From the cell containing the given text, extract its center point as [X, Y] coordinate. 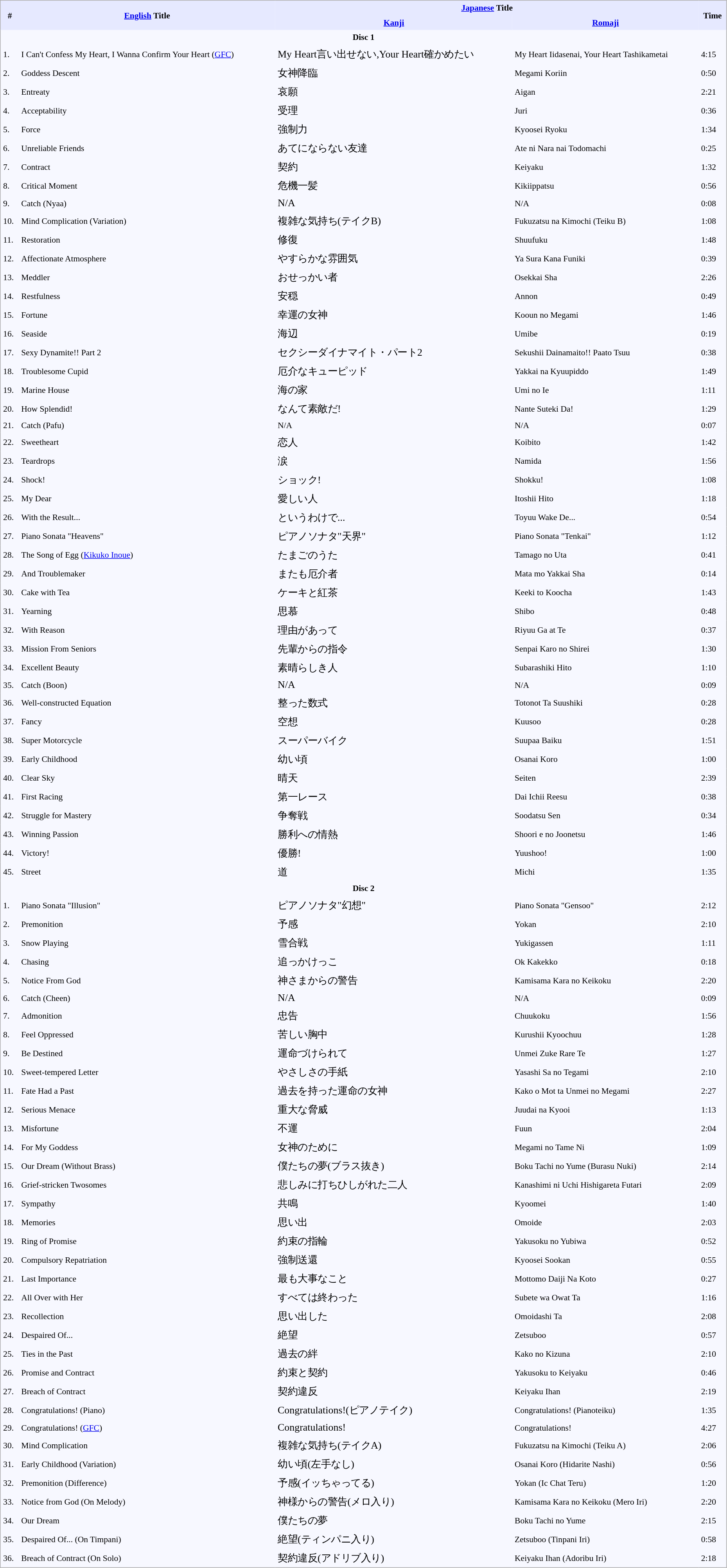
恋人 [394, 442]
Last Importance [147, 1278]
幼い頃 [394, 759]
My Heart Iidasenai, Your Heart Tashikametai [605, 54]
第一レース [394, 797]
4:27 [713, 1428]
Catch (Cheen) [147, 998]
たまごのうた [394, 555]
1:18 [713, 499]
Catch (Pafu) [147, 425]
Juri [605, 110]
Congratulations! (Piano) [147, 1410]
Chasing [147, 961]
1:43 [713, 592]
Restoration [147, 239]
Catch (Boon) [147, 685]
1:27 [713, 1053]
涙 [394, 461]
0:19 [713, 333]
Goddess Descent [147, 73]
Piano Sonata "Tenkai" [605, 536]
And Troublemaker [147, 574]
Be Destined [147, 1053]
予感(イッちゃってる) [394, 1483]
Shoori e no Joonetsu [605, 834]
Disc 2 [364, 889]
0:49 [713, 296]
Kako no Kizuna [605, 1354]
First Racing [147, 797]
41. [9, 797]
Megami Koriin [605, 73]
Kamisama Kara no Keikoku [605, 980]
Umibe [605, 333]
Umi no Ie [605, 390]
スーパーバイク [394, 740]
Meddler [147, 277]
Toyuu Wake De... [605, 517]
1:32 [713, 167]
Grief-stricken Twosomes [147, 1185]
Struggle for Mastery [147, 816]
Early Childhood [147, 759]
2:08 [713, 1316]
2:18 [713, 1558]
約束と契約 [394, 1372]
The Song of Egg (Kikuko Inoue) [147, 555]
38. [9, 740]
Sekushii Dainamaito!! Paato Tsuu [605, 352]
42. [9, 816]
Chuukoku [605, 1015]
2:39 [713, 778]
Japanese Title [487, 8]
43. [9, 834]
Cake with Tea [147, 592]
Sympathy [147, 1203]
Ring of Promise [147, 1241]
For My Goddess [147, 1147]
強制送還 [394, 1260]
ピアノソナタ"幻想" [394, 905]
Subarashiki Hito [605, 668]
2:06 [713, 1445]
0:57 [713, 1335]
争奪戦 [394, 816]
Unreliable Friends [147, 148]
0:41 [713, 555]
Fortune [147, 315]
悲しみに打ちひしがれた二人 [394, 1185]
Ate ni Nara nai Todomachi [605, 148]
思慕 [394, 611]
Kooun no Megami [605, 315]
40. [9, 778]
約束の指輪 [394, 1241]
Breach of Contract [147, 1391]
1:40 [713, 1203]
Serious Menace [147, 1109]
あてにならない友達 [394, 148]
Fukuzatsu na Kimochi (Teiku A) [605, 1445]
Catch (Nyaa) [147, 203]
ピアノソナタ"天界" [394, 536]
Fukuzatsu na Kimochi (Teiku B) [605, 221]
ケーキと紅茶 [394, 592]
重大な脅威 [394, 1109]
Itoshii Hito [605, 499]
やさしさの手紙 [394, 1072]
海辺 [394, 333]
Promise and Contract [147, 1372]
Keiyaku Ihan [605, 1391]
先輩からの指令 [394, 649]
Keeki to Koocha [605, 592]
0:34 [713, 816]
45. [9, 872]
Despaired Of... (On Timpani) [147, 1539]
受理 [394, 110]
Nante Suteki Da! [605, 409]
素晴らしき人 [394, 668]
理由があって [394, 630]
Yokan (Ic Chat Teru) [605, 1483]
厄介なキューピッド [394, 371]
Our Dream (Without Brass) [147, 1166]
0:52 [713, 1241]
哀願 [394, 92]
Senpai Karo no Shirei [605, 649]
My Dear [147, 499]
Tamago no Uta [605, 555]
1:48 [713, 239]
Kanji [394, 23]
Restfulness [147, 296]
Fuun [605, 1128]
Osanai Koro [605, 759]
Well-constructed Equation [147, 703]
Ties in the Past [147, 1354]
Feel Oppressed [147, 1034]
Mata mo Yakkai Sha [605, 574]
Namida [605, 461]
最も大事なこと [394, 1278]
Shock! [147, 480]
1:09 [713, 1147]
Memories [147, 1222]
Congratulations!(ピアノテイク) [394, 1410]
Yukigassen [605, 943]
Kuusoo [605, 722]
Notice From God [147, 980]
Despaired Of... [147, 1335]
My Heart言い出せない,Your Heart確かめたい [394, 54]
2:15 [713, 1520]
Fancy [147, 722]
0:58 [713, 1539]
修復 [394, 239]
Entreaty [147, 92]
2:14 [713, 1166]
37. [9, 722]
複雑な気持ち(テイクB) [394, 221]
Sexy Dynamite!! Part 2 [147, 352]
Koibito [605, 442]
Suupaa Baiku [605, 740]
不運 [394, 1128]
2:09 [713, 1185]
またも厄介者 [394, 574]
やすらかな雰囲気 [394, 258]
Premonition [147, 924]
0:48 [713, 611]
Shuufuku [605, 239]
1:10 [713, 668]
Piano Sonata "Illusion" [147, 905]
Acceptability [147, 110]
道 [394, 872]
契約違反(アドリブ入り) [394, 1558]
0:18 [713, 961]
Juudai na Kyooi [605, 1109]
2:21 [713, 92]
I Can't Confess My Heart, I Wanna Confirm Your Heart (GFC) [147, 54]
Kyoosei Sookan [605, 1260]
勝利への情熱 [394, 834]
Osekkai Sha [605, 277]
強制力 [394, 129]
1:29 [713, 409]
Unmei Zuke Rare Te [605, 1053]
0:25 [713, 148]
44. [9, 853]
Snow Playing [147, 943]
契約 [394, 167]
Mottomo Daiji Na Koto [605, 1278]
0:07 [713, 425]
Time [713, 15]
With Reason [147, 630]
0:36 [713, 110]
海の家 [394, 390]
0:14 [713, 574]
0:27 [713, 1278]
Michi [605, 872]
Keiyaku Ihan (Adoribu Iri) [605, 1558]
1:34 [713, 129]
おせっかい者 [394, 277]
0:08 [713, 203]
Winning Passion [147, 834]
2:27 [713, 1091]
Yasashi Sa no Tegami [605, 1072]
契約違反 [394, 1391]
神さまからの警告 [394, 980]
Disc 1 [364, 37]
2:03 [713, 1222]
優勝! [394, 853]
2:12 [713, 905]
Street [147, 872]
女神降臨 [394, 73]
安穏 [394, 296]
Kamisama Kara no Keikoku (Mero Iri) [605, 1501]
Admonition [147, 1015]
Mission From Seniors [147, 649]
雪合戦 [394, 943]
Kurushii Kyoochuu [605, 1034]
女神のために [394, 1147]
というわけで... [394, 517]
セクシーダイナマイト・パート2 [394, 352]
Osanai Koro (Hidarite Nashi) [605, 1464]
Yakusoku no Yubiwa [605, 1241]
幸運の女神 [394, 315]
追っかけっこ [394, 961]
Premonition (Difference) [147, 1483]
空想 [394, 722]
Contract [147, 167]
0:55 [713, 1260]
Kikiippatsu [605, 185]
How Splendid! [147, 409]
Super Motorcycle [147, 740]
過去の絆 [394, 1354]
Ya Sura Kana Funiki [605, 258]
Yuushoo! [605, 853]
Megami no Tame Ni [605, 1147]
Omoide [605, 1222]
整った数式 [394, 703]
0:54 [713, 517]
Breach of Contract (On Solo) [147, 1558]
Yakusoku to Keiyaku [605, 1372]
Dai Ichii Reesu [605, 797]
Shibo [605, 611]
Affectionate Atmosphere [147, 258]
Keiyaku [605, 167]
Soodatsu Sen [605, 816]
絶望 [394, 1335]
Totonot Ta Suushiki [605, 703]
1:13 [713, 1109]
2:04 [713, 1128]
With the Result... [147, 517]
Victory! [147, 853]
Shokku! [605, 480]
Notice from God (On Melody) [147, 1501]
1:28 [713, 1034]
Boku Tachi no Yume [605, 1520]
Clear Sky [147, 778]
思い出 [394, 1222]
Yokan [605, 924]
複雑な気持ち(テイクA) [394, 1445]
ショック! [394, 480]
2:26 [713, 277]
Excellent Beauty [147, 668]
Yearning [147, 611]
Mind Complication [147, 1445]
39. [9, 759]
1:30 [713, 649]
1:49 [713, 371]
Piano Sonata "Gensoo" [605, 905]
Early Childhood (Variation) [147, 1464]
1:51 [713, 740]
Zetsuboo (Tinpani Iri) [605, 1539]
過去を持った運命の女神 [394, 1091]
なんて素敵だ! [394, 409]
晴天 [394, 778]
0:37 [713, 630]
0:39 [713, 258]
Compulsory Repatriation [147, 1260]
Recollection [147, 1316]
1:16 [713, 1297]
1:42 [713, 442]
僕たちの夢(ブラス抜き) [394, 1166]
運命づけられて [394, 1053]
# [9, 15]
2:19 [713, 1391]
Kako o Mot ta Unmei no Megami [605, 1091]
Romaji [605, 23]
Kyoomei [605, 1203]
絶望(ティンパニ入り) [394, 1539]
Our Dream [147, 1520]
愛しい人 [394, 499]
Aigan [605, 92]
Seiten [605, 778]
Teardrops [147, 461]
Sweetheart [147, 442]
神様からの警告(メロ入り) [394, 1501]
4:15 [713, 54]
僕たちの夢 [394, 1520]
思い出した [394, 1316]
Kanashimi ni Uchi Hishigareta Futari [605, 1185]
幼い頃(左手なし) [394, 1464]
Marine House [147, 390]
Troublesome Cupid [147, 371]
Mind Complication (Variation) [147, 221]
Ok Kakekko [605, 961]
Yakkai na Kyuupiddo [605, 371]
共鳴 [394, 1203]
Force [147, 129]
0:46 [713, 1372]
すべては終わった [394, 1297]
Fate Had a Past [147, 1091]
Subete wa Owat Ta [605, 1297]
0:50 [713, 73]
Zetsuboo [605, 1335]
Sweet-tempered Letter [147, 1072]
Piano Sonata "Heavens" [147, 536]
Critical Moment [147, 185]
All Over with Her [147, 1297]
English Title [147, 15]
予感 [394, 924]
Congratulations! (Pianoteiku) [605, 1410]
1:12 [713, 536]
Misfortune [147, 1128]
Congratulations! (GFC) [147, 1428]
Riyuu Ga at Te [605, 630]
Seaside [147, 333]
苦しい胸中 [394, 1034]
Boku Tachi no Yume (Burasu Nuki) [605, 1166]
1:20 [713, 1483]
Kyoosei Ryoku [605, 129]
Annon [605, 296]
危機一髪 [394, 185]
忠告 [394, 1015]
Omoidashi Ta [605, 1316]
